Pinpoint the cell where the given text exists, returning its [x, y] midpoint coordinate. 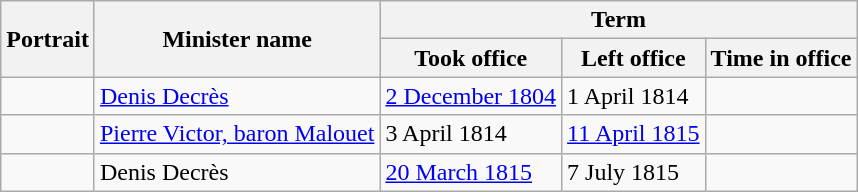
11 April 1815 [634, 134]
Portrait [48, 39]
Minister name [236, 39]
Pierre Victor, baron Malouet [236, 134]
2 December 1804 [471, 96]
Time in office [781, 58]
20 March 1815 [471, 172]
3 April 1814 [471, 134]
Term [618, 20]
Took office [471, 58]
1 April 1814 [634, 96]
7 July 1815 [634, 172]
Left office [634, 58]
